From the cell containing the given text, extract its center point as (X, Y) coordinate. 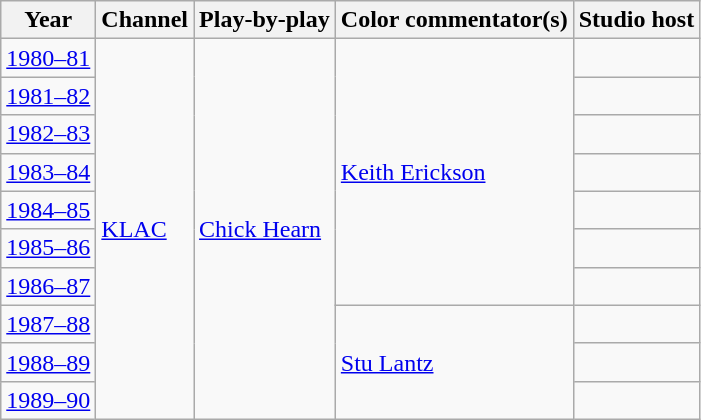
1986–87 (48, 286)
1981–82 (48, 96)
Chick Hearn (265, 230)
1989–90 (48, 400)
1988–89 (48, 362)
Channel (145, 20)
Studio host (636, 20)
1984–85 (48, 210)
1985–86 (48, 248)
1983–84 (48, 172)
Year (48, 20)
Stu Lantz (454, 362)
KLAC (145, 230)
1980–81 (48, 58)
Color commentator(s) (454, 20)
Keith Erickson (454, 172)
1982–83 (48, 134)
1987–88 (48, 324)
Play-by-play (265, 20)
